From the cell containing the given text, extract its center point as [X, Y] coordinate. 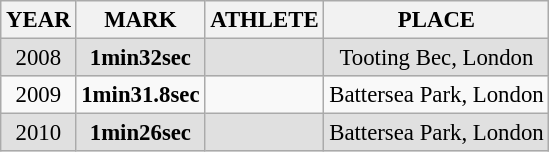
PLACE [436, 20]
YEAR [38, 20]
ATHLETE [264, 20]
1min31.8sec [140, 95]
1min26sec [140, 133]
1min32sec [140, 58]
2008 [38, 58]
2010 [38, 133]
MARK [140, 20]
Tooting Bec, London [436, 58]
2009 [38, 95]
